Determine the [X, Y] coordinate at the center of the cell enclosing the given text.  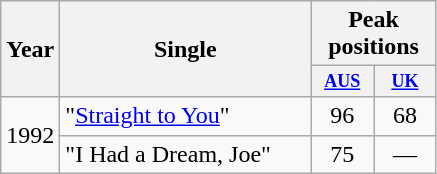
Year [30, 49]
UK [406, 82]
75 [342, 154]
Single [186, 49]
1992 [30, 135]
AUS [342, 82]
"I Had a Dream, Joe" [186, 154]
— [406, 154]
"Straight to You" [186, 116]
68 [406, 116]
96 [342, 116]
Peak positions [374, 34]
